Return the [X, Y] coordinate for the center point of the cell that contains the specified text.  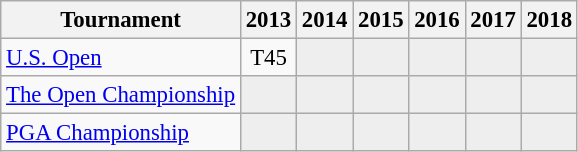
U.S. Open [121, 58]
T45 [268, 58]
Tournament [121, 20]
2017 [493, 20]
2016 [437, 20]
PGA Championship [121, 133]
2013 [268, 20]
The Open Championship [121, 95]
2014 [325, 20]
2015 [381, 20]
2018 [549, 20]
